Provide the (x, y) coordinate of the cell's center where the given text is located.  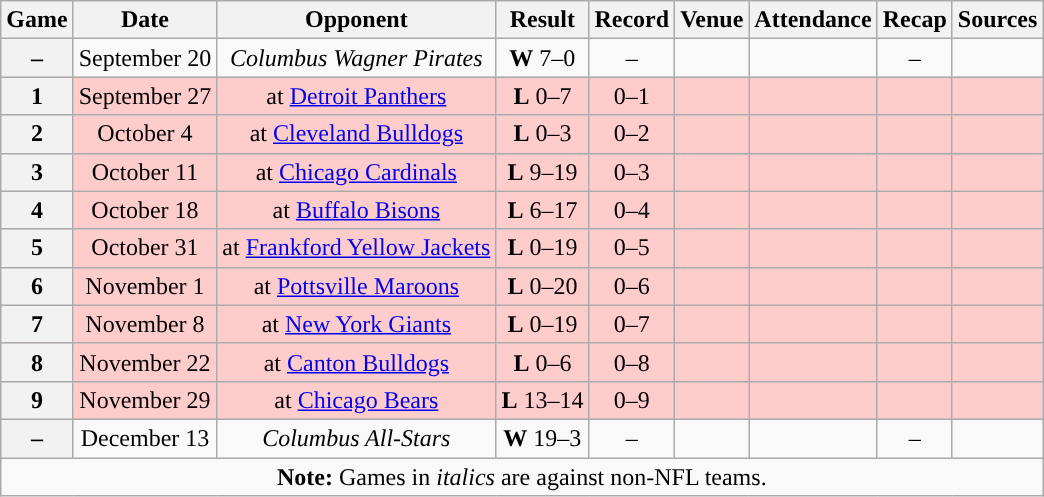
November 8 (145, 324)
8 (37, 362)
at Canton Bulldogs (356, 362)
0–5 (632, 248)
at Chicago Bears (356, 400)
November 29 (145, 400)
L 0–3 (542, 134)
September 27 (145, 96)
Attendance (813, 20)
at Pottsville Maroons (356, 286)
L 9–19 (542, 172)
0–8 (632, 362)
0–6 (632, 286)
at Cleveland Bulldogs (356, 134)
Columbus Wagner Pirates (356, 58)
L 0–7 (542, 96)
Columbus All-Stars (356, 438)
0–2 (632, 134)
0–3 (632, 172)
October 4 (145, 134)
4 (37, 210)
W 7–0 (542, 58)
0–9 (632, 400)
5 (37, 248)
November 22 (145, 362)
Record (632, 20)
1 (37, 96)
at Buffalo Bisons (356, 210)
Sources (998, 20)
Game (37, 20)
Opponent (356, 20)
September 20 (145, 58)
L 6–17 (542, 210)
November 1 (145, 286)
W 19–3 (542, 438)
at Detroit Panthers (356, 96)
at Chicago Cardinals (356, 172)
6 (37, 286)
at New York Giants (356, 324)
Result (542, 20)
October 31 (145, 248)
3 (37, 172)
9 (37, 400)
at Frankford Yellow Jackets (356, 248)
Date (145, 20)
Note: Games in italics are against non-NFL teams. (522, 477)
Venue (712, 20)
October 18 (145, 210)
October 11 (145, 172)
0–7 (632, 324)
December 13 (145, 438)
2 (37, 134)
7 (37, 324)
0–4 (632, 210)
0–1 (632, 96)
L 0–6 (542, 362)
Recap (914, 20)
L 0–20 (542, 286)
L 13–14 (542, 400)
